Determine the [x, y] coordinate at the center of the cell enclosing the given text.  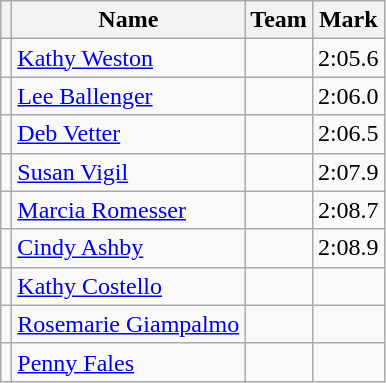
Rosemarie Giampalmo [128, 324]
Marcia Romesser [128, 210]
2:08.9 [348, 248]
Kathy Costello [128, 286]
2:08.7 [348, 210]
Name [128, 20]
2:06.0 [348, 96]
Kathy Weston [128, 58]
2:06.5 [348, 134]
Cindy Ashby [128, 248]
Mark [348, 20]
Susan Vigil [128, 172]
Deb Vetter [128, 134]
Lee Ballenger [128, 96]
2:07.9 [348, 172]
Penny Fales [128, 362]
Team [279, 20]
2:05.6 [348, 58]
